Provide the [X, Y] coordinate of the cell's center where the given text is located.  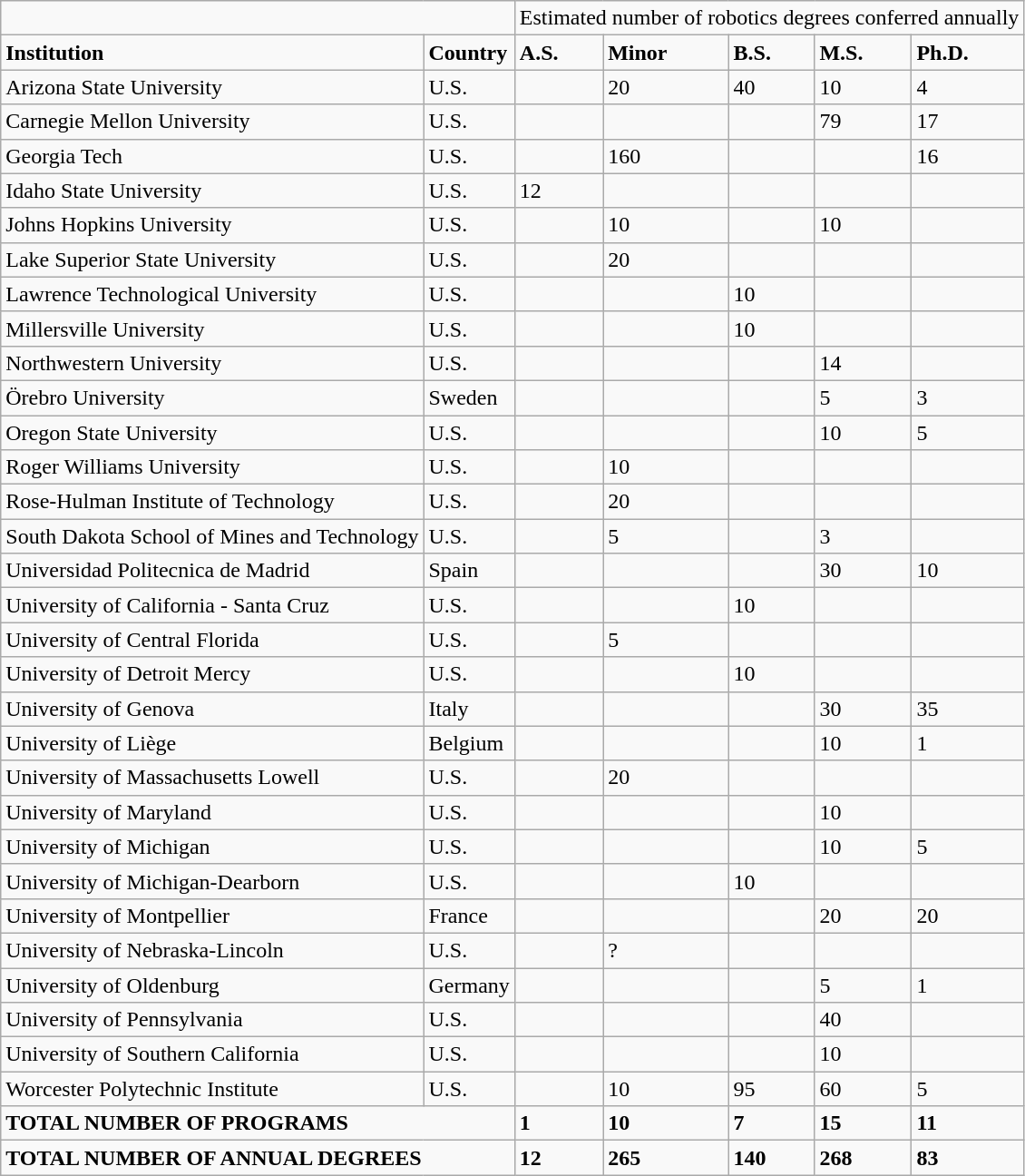
95 [771, 1089]
University of Michigan-Dearborn [212, 881]
35 [968, 709]
Oregon State University [212, 433]
Minor [666, 53]
University of Oldenburg [212, 985]
? [666, 950]
Institution [212, 53]
Georgia Tech [212, 156]
4 [968, 87]
Johns Hopkins University [212, 225]
268 [864, 1158]
79 [864, 122]
Worcester Polytechnic Institute [212, 1089]
B.S. [771, 53]
University of Nebraska-Lincoln [212, 950]
Germany [469, 985]
University of Michigan [212, 847]
University of Maryland [212, 812]
16 [968, 156]
Country [469, 53]
University of Genova [212, 709]
Rose-Hulman Institute of Technology [212, 502]
University of Detroit Mercy [212, 674]
15 [864, 1123]
Spain [469, 571]
University of Massachusetts Lowell [212, 778]
17 [968, 122]
11 [968, 1123]
265 [666, 1158]
Roger Williams University [212, 467]
Idaho State University [212, 191]
83 [968, 1158]
Ph.D. [968, 53]
160 [666, 156]
University of Montpellier [212, 916]
Arizona State University [212, 87]
Lawrence Technological University [212, 294]
Örebro University [212, 397]
Millersville University [212, 328]
Belgium [469, 743]
Estimated number of robotics degrees conferred annually [769, 18]
7 [771, 1123]
Lake Superior State University [212, 260]
140 [771, 1158]
TOTAL NUMBER OF ANNUAL DEGREES [258, 1158]
Italy [469, 709]
University of Liège [212, 743]
Northwestern University [212, 363]
University of Pennsylvania [212, 1020]
Sweden [469, 397]
Universidad Politecnica de Madrid [212, 571]
South Dakota School of Mines and Technology [212, 536]
A.S. [559, 53]
University of California - Santa Cruz [212, 605]
M.S. [864, 53]
University of Central Florida [212, 640]
University of Southern California [212, 1054]
Carnegie Mellon University [212, 122]
TOTAL NUMBER OF PROGRAMS [258, 1123]
60 [864, 1089]
France [469, 916]
14 [864, 363]
